Return (x, y) of the center of cell containing provided text 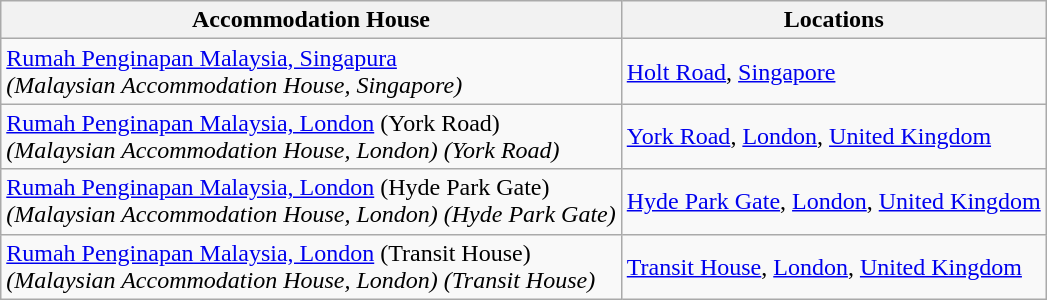
Rumah Penginapan Malaysia, Singapura(Malaysian Accommodation House, Singapore) (312, 72)
Holt Road, Singapore (834, 72)
York Road, London, United Kingdom (834, 136)
Accommodation House (312, 20)
Rumah Penginapan Malaysia, London (Transit House)(Malaysian Accommodation House, London) (Transit House) (312, 266)
Transit House, London, United Kingdom (834, 266)
Rumah Penginapan Malaysia, London (York Road)(Malaysian Accommodation House, London) (York Road) (312, 136)
Locations (834, 20)
Rumah Penginapan Malaysia, London (Hyde Park Gate)(Malaysian Accommodation House, London) (Hyde Park Gate) (312, 202)
Hyde Park Gate, London, United Kingdom (834, 202)
